Pinpoint the cell where the given text exists, returning its (X, Y) midpoint coordinate. 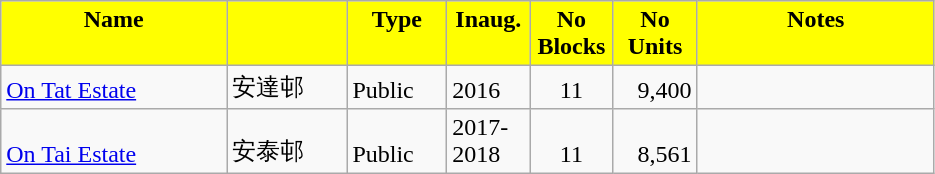
安達邨 (287, 88)
No Units (655, 34)
Type (397, 34)
安泰邨 (287, 140)
Notes (816, 34)
8,561 (655, 140)
On Tat Estate (114, 88)
On Tai Estate (114, 140)
9,400 (655, 88)
No Blocks (572, 34)
Name (114, 34)
Inaug. (488, 34)
2016 (488, 88)
2017-2018 (488, 140)
